Detect which cell encompasses the target text, then output its (x, y) center coordinate. 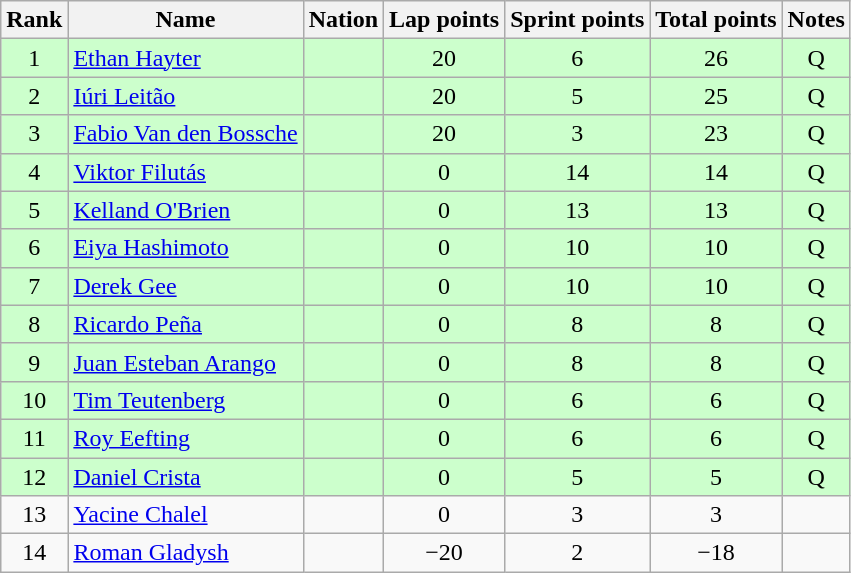
Eiya Hashimoto (186, 248)
12 (34, 477)
Ricardo Peña (186, 324)
Roman Gladysh (186, 553)
Derek Gee (186, 286)
Ethan Hayter (186, 58)
9 (34, 362)
26 (716, 58)
1 (34, 58)
Tim Teutenberg (186, 400)
−20 (444, 553)
4 (34, 172)
Nation (343, 20)
Name (186, 20)
7 (34, 286)
−18 (716, 553)
Yacine Chalel (186, 515)
Viktor Filutás (186, 172)
Juan Esteban Arango (186, 362)
Rank (34, 20)
25 (716, 96)
Lap points (444, 20)
23 (716, 134)
Roy Eefting (186, 438)
11 (34, 438)
Total points (716, 20)
Sprint points (578, 20)
Notes (816, 20)
Kelland O'Brien (186, 210)
Daniel Crista (186, 477)
Fabio Van den Bossche (186, 134)
Iúri Leitão (186, 96)
